Identify which cell holds the provided text, then report its [X, Y] central coordinate. 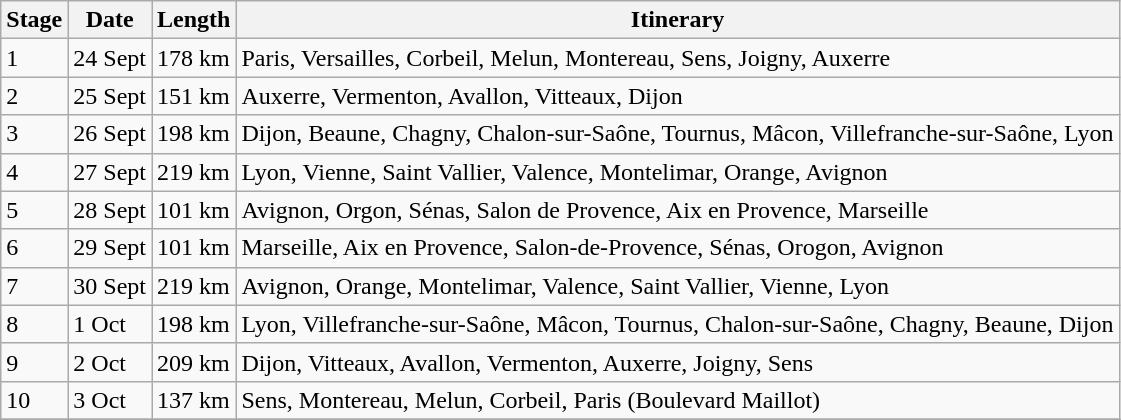
Dijon, Vitteaux, Avallon, Vermenton, Auxerre, Joigny, Sens [678, 362]
Length [194, 20]
5 [34, 210]
Itinerary [678, 20]
2 Oct [110, 362]
4 [34, 172]
2 [34, 96]
Paris, Versailles, Corbeil, Melun, Montereau, Sens, Joigny, Auxerre [678, 58]
Lyon, Villefranche-sur-Saône, Mâcon, Tournus, Chalon-sur-Saône, Chagny, Beaune, Dijon [678, 324]
209 km [194, 362]
28 Sept [110, 210]
10 [34, 400]
Avignon, Orange, Montelimar, Valence, Saint Vallier, Vienne, Lyon [678, 286]
9 [34, 362]
Stage [34, 20]
1 Oct [110, 324]
29 Sept [110, 248]
137 km [194, 400]
Sens, Montereau, Melun, Corbeil, Paris (Boulevard Maillot) [678, 400]
Date [110, 20]
25 Sept [110, 96]
Auxerre, Vermenton, Avallon, Vitteaux, Dijon [678, 96]
3 [34, 134]
26 Sept [110, 134]
7 [34, 286]
1 [34, 58]
30 Sept [110, 286]
3 Oct [110, 400]
Lyon, Vienne, Saint Vallier, Valence, Montelimar, Orange, Avignon [678, 172]
Avignon, Orgon, Sénas, Salon de Provence, Aix en Provence, Marseille [678, 210]
27 Sept [110, 172]
6 [34, 248]
151 km [194, 96]
24 Sept [110, 58]
178 km [194, 58]
Dijon, Beaune, Chagny, Chalon-sur-Saône, Tournus, Mâcon, Villefranche-sur-Saône, Lyon [678, 134]
Marseille, Aix en Provence, Salon-de-Provence, Sénas, Orogon, Avignon [678, 248]
8 [34, 324]
